Pinpoint the cell where the given text exists, returning its [x, y] midpoint coordinate. 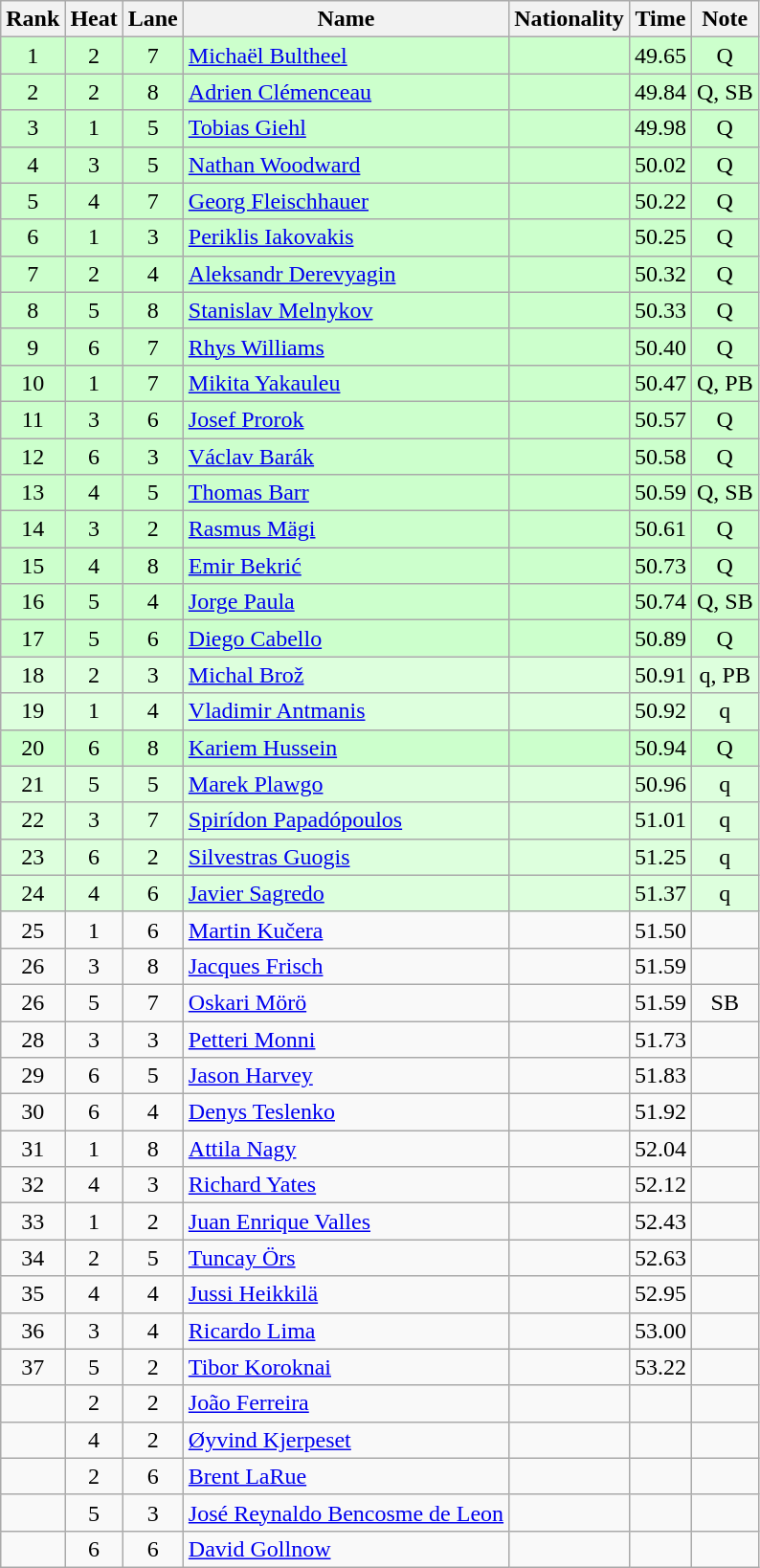
Time [660, 19]
53.00 [660, 1331]
Emir Bekrić [346, 566]
Tuncay Örs [346, 1258]
51.83 [660, 1076]
q, PB [725, 675]
Adrien Clémenceau [346, 92]
51.92 [660, 1112]
Periklis Iakovakis [346, 237]
52.63 [660, 1258]
28 [33, 1039]
50.02 [660, 165]
50.57 [660, 419]
50.61 [660, 529]
13 [33, 493]
50.94 [660, 748]
50.22 [660, 201]
37 [33, 1367]
Q, PB [725, 383]
50.91 [660, 675]
30 [33, 1112]
50.40 [660, 347]
Note [725, 19]
Michal Brož [346, 675]
Georg Fleischhauer [346, 201]
15 [33, 566]
50.89 [660, 638]
51.73 [660, 1039]
50.73 [660, 566]
50.74 [660, 602]
50.96 [660, 784]
Jacques Frisch [346, 966]
Kariem Hussein [346, 748]
Nathan Woodward [346, 165]
Oskari Mörö [346, 1002]
53.22 [660, 1367]
Øyvind Kjerpeset [346, 1440]
Rhys Williams [346, 347]
Tobias Giehl [346, 128]
35 [33, 1294]
49.98 [660, 128]
Josef Prorok [346, 419]
51.37 [660, 893]
José Reynaldo Bencosme de Leon [346, 1512]
9 [33, 347]
25 [33, 930]
Brent LaRue [346, 1476]
32 [33, 1185]
14 [33, 529]
20 [33, 748]
Silvestras Guogis [346, 857]
Václav Barák [346, 457]
Lane [153, 19]
50.59 [660, 493]
50.58 [660, 457]
Vladimir Antmanis [346, 711]
18 [33, 675]
16 [33, 602]
Denys Teslenko [346, 1112]
50.92 [660, 711]
31 [33, 1149]
Spirídon Papadópoulos [346, 820]
Attila Nagy [346, 1149]
49.84 [660, 92]
Martin Kučera [346, 930]
Javier Sagredo [346, 893]
50.25 [660, 237]
Thomas Barr [346, 493]
51.01 [660, 820]
Diego Cabello [346, 638]
33 [33, 1221]
36 [33, 1331]
Mikita Yakauleu [346, 383]
Juan Enrique Valles [346, 1221]
50.33 [660, 310]
51.50 [660, 930]
52.12 [660, 1185]
Petteri Monni [346, 1039]
Michaël Bultheel [346, 56]
52.04 [660, 1149]
Jussi Heikkilä [346, 1294]
Name [346, 19]
Rasmus Mägi [346, 529]
50.47 [660, 383]
29 [33, 1076]
51.25 [660, 857]
Ricardo Lima [346, 1331]
50.32 [660, 274]
Stanislav Melnykov [346, 310]
Aleksandr Derevyagin [346, 274]
52.95 [660, 1294]
49.65 [660, 56]
Jorge Paula [346, 602]
Jason Harvey [346, 1076]
19 [33, 711]
SB [725, 1002]
21 [33, 784]
Richard Yates [346, 1185]
Tibor Koroknai [346, 1367]
Rank [33, 19]
23 [33, 857]
34 [33, 1258]
David Gollnow [346, 1549]
22 [33, 820]
Nationality [570, 19]
Heat [94, 19]
Marek Plawgo [346, 784]
17 [33, 638]
10 [33, 383]
24 [33, 893]
12 [33, 457]
52.43 [660, 1221]
João Ferreira [346, 1403]
11 [33, 419]
